For the text-containing cell, return its midpoint in [X, Y] coordinate format. 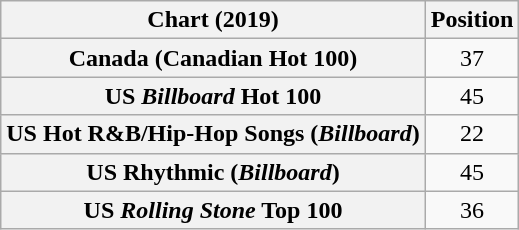
Chart (2019) [213, 20]
22 [472, 134]
Position [472, 20]
US Billboard Hot 100 [213, 96]
Canada (Canadian Hot 100) [213, 58]
36 [472, 210]
US Rolling Stone Top 100 [213, 210]
US Hot R&B/Hip-Hop Songs (Billboard) [213, 134]
US Rhythmic (Billboard) [213, 172]
37 [472, 58]
